Detect which cell encompasses the target text, then output its [X, Y] center coordinate. 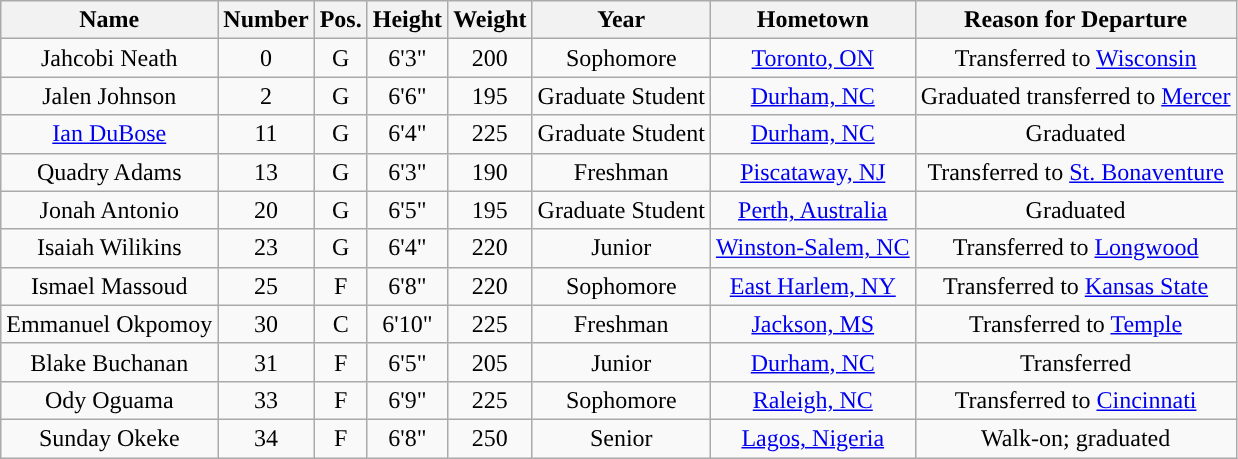
30 [266, 324]
33 [266, 400]
6'6" [407, 96]
Name [110, 20]
Winston-Salem, NC [812, 248]
25 [266, 286]
Jahcobi Neath [110, 58]
190 [490, 172]
Number [266, 20]
Transferred to St. Bonaventure [1076, 172]
Piscataway, NJ [812, 172]
Raleigh, NC [812, 400]
Hometown [812, 20]
Reason for Departure [1076, 20]
Transferred to Kansas State [1076, 286]
Jalen Johnson [110, 96]
250 [490, 438]
Lagos, Nigeria [812, 438]
Weight [490, 20]
Walk-on; graduated [1076, 438]
200 [490, 58]
205 [490, 362]
Transferred to Wisconsin [1076, 58]
Jonah Antonio [110, 210]
0 [266, 58]
East Harlem, NY [812, 286]
Toronto, ON [812, 58]
13 [266, 172]
6'9" [407, 400]
Ian DuBose [110, 134]
Graduated transferred to Mercer [1076, 96]
23 [266, 248]
Transferred [1076, 362]
Year [621, 20]
Blake Buchanan [110, 362]
2 [266, 96]
Perth, Australia [812, 210]
Emmanuel Okpomoy [110, 324]
Ismael Massoud [110, 286]
11 [266, 134]
Transferred to Longwood [1076, 248]
C [340, 324]
Isaiah Wilikins [110, 248]
Sunday Okeke [110, 438]
Height [407, 20]
Quadry Adams [110, 172]
Senior [621, 438]
20 [266, 210]
31 [266, 362]
Transferred to Cincinnati [1076, 400]
Transferred to Temple [1076, 324]
Ody Oguama [110, 400]
Jackson, MS [812, 324]
34 [266, 438]
6'10" [407, 324]
Pos. [340, 20]
